For the text-containing cell, return its midpoint in (X, Y) coordinate format. 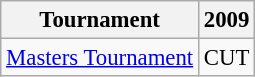
2009 (227, 20)
Tournament (100, 20)
CUT (227, 58)
Masters Tournament (100, 58)
